For the text-containing cell, return its midpoint in [x, y] coordinate format. 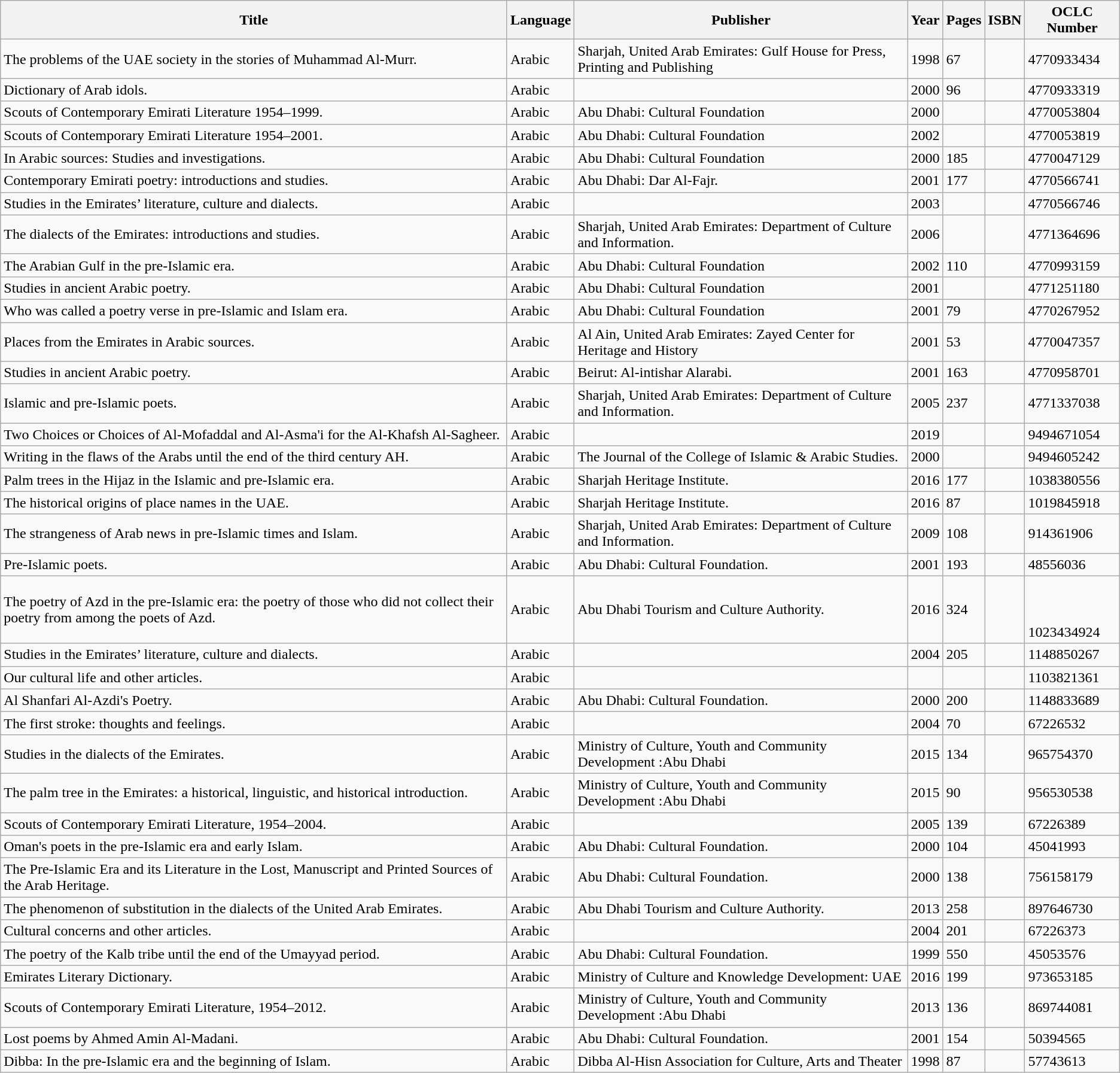
200 [964, 700]
154 [964, 1038]
The dialects of the Emirates: introductions and studies. [254, 235]
199 [964, 977]
Pages [964, 20]
Sharjah, United Arab Emirates: Gulf House for Press, Printing and Publishing [741, 59]
104 [964, 847]
4770993159 [1072, 265]
108 [964, 534]
4770933434 [1072, 59]
The poetry of the Kalb tribe until the end of the Umayyad period. [254, 954]
Lost poems by Ahmed Amin Al-Madani. [254, 1038]
Emirates Literary Dictionary. [254, 977]
The strangeness of Arab news in pre-Islamic times and Islam. [254, 534]
Dibba: In the pre-Islamic era and the beginning of Islam. [254, 1061]
965754370 [1072, 754]
Language [540, 20]
897646730 [1072, 908]
Contemporary Emirati poetry: introductions and studies. [254, 181]
Dictionary of Arab idols. [254, 90]
4770053819 [1072, 135]
67226532 [1072, 723]
550 [964, 954]
Ministry of Culture and Knowledge Development: UAE [741, 977]
9494605242 [1072, 457]
Palm trees in the Hijaz in the Islamic and pre-Islamic era. [254, 480]
1038380556 [1072, 480]
4770053804 [1072, 113]
45041993 [1072, 847]
Who was called a poetry verse in pre-Islamic and Islam era. [254, 311]
185 [964, 158]
Writing in the flaws of the Arabs until the end of the third century AH. [254, 457]
The palm tree in the Emirates: a historical, linguistic, and historical introduction. [254, 792]
The phenomenon of substitution in the dialects of the United Arab Emirates. [254, 908]
57743613 [1072, 1061]
67 [964, 59]
136 [964, 1008]
193 [964, 564]
Scouts of Contemporary Emirati Literature, 1954–2012. [254, 1008]
70 [964, 723]
914361906 [1072, 534]
4770566746 [1072, 203]
The first stroke: thoughts and feelings. [254, 723]
869744081 [1072, 1008]
138 [964, 877]
Year [925, 20]
1148833689 [1072, 700]
90 [964, 792]
163 [964, 373]
Two Choices or Choices of Al-Mofaddal and Al-Asma'i for the Al-Khafsh Al-Sagheer. [254, 434]
Scouts of Contemporary Emirati Literature 1954–1999. [254, 113]
4770267952 [1072, 311]
Oman's poets in the pre-Islamic era and early Islam. [254, 847]
Pre-Islamic poets. [254, 564]
Beirut: Al-intishar Alarabi. [741, 373]
48556036 [1072, 564]
1148850267 [1072, 655]
201 [964, 931]
The problems of the UAE society in the stories of Muhammad Al-Murr. [254, 59]
Islamic and pre-Islamic poets. [254, 403]
Cultural concerns and other articles. [254, 931]
OCLC Number [1072, 20]
67226389 [1072, 824]
The historical origins of place names in the UAE. [254, 503]
258 [964, 908]
139 [964, 824]
2003 [925, 203]
2009 [925, 534]
4771337038 [1072, 403]
4770047129 [1072, 158]
The Pre-Islamic Era and its Literature in the Lost, Manuscript and Printed Sources of the Arab Heritage. [254, 877]
79 [964, 311]
4770958701 [1072, 373]
Scouts of Contemporary Emirati Literature, 1954–2004. [254, 824]
4771364696 [1072, 235]
110 [964, 265]
ISBN [1005, 20]
756158179 [1072, 877]
4770566741 [1072, 181]
9494671054 [1072, 434]
956530538 [1072, 792]
134 [964, 754]
96 [964, 90]
4770933319 [1072, 90]
4770047357 [1072, 341]
Title [254, 20]
2019 [925, 434]
The poetry of Azd in the pre-Islamic era: the poetry of those who did not collect their poetry from among the poets of Azd. [254, 609]
Scouts of Contemporary Emirati Literature 1954–2001. [254, 135]
Abu Dhabi: Dar Al-Fajr. [741, 181]
1999 [925, 954]
67226373 [1072, 931]
The Journal of the College of Islamic & Arabic Studies. [741, 457]
1023434924 [1072, 609]
50394565 [1072, 1038]
Our cultural life and other articles. [254, 677]
45053576 [1072, 954]
In Arabic sources: Studies and investigations. [254, 158]
324 [964, 609]
4771251180 [1072, 288]
237 [964, 403]
205 [964, 655]
1019845918 [1072, 503]
2006 [925, 235]
1103821361 [1072, 677]
53 [964, 341]
Publisher [741, 20]
Al Ain, United Arab Emirates: Zayed Center for Heritage and History [741, 341]
Dibba Al-Hisn Association for Culture, Arts and Theater [741, 1061]
Places from the Emirates in Arabic sources. [254, 341]
The Arabian Gulf in the pre-Islamic era. [254, 265]
973653185 [1072, 977]
Al Shanfari Al-Azdi's Poetry. [254, 700]
Studies in the dialects of the Emirates. [254, 754]
